Provide the [x, y] coordinate of the cell's center where the given text is located.  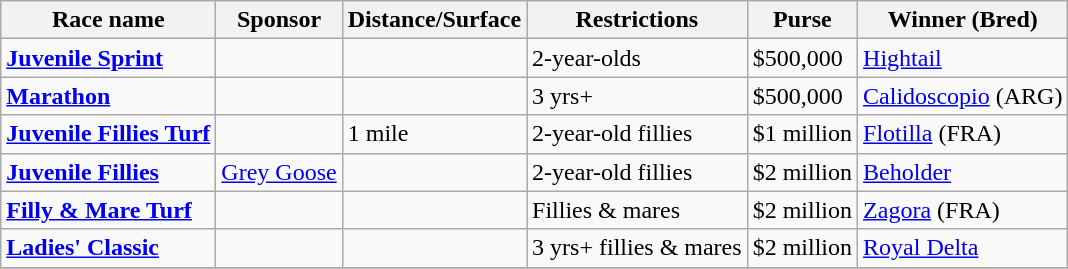
1 mile [434, 134]
2-year-olds [638, 58]
Race name [108, 20]
Juvenile Sprint [108, 58]
Calidoscopio (ARG) [963, 96]
Beholder [963, 172]
Juvenile Fillies [108, 172]
3 yrs+ fillies & mares [638, 248]
Hightail [963, 58]
Grey Goose [279, 172]
3 yrs+ [638, 96]
Royal Delta [963, 248]
Winner (Bred) [963, 20]
Ladies' Classic [108, 248]
Flotilla (FRA) [963, 134]
Purse [802, 20]
$1 million [802, 134]
Zagora (FRA) [963, 210]
Distance/Surface [434, 20]
Marathon [108, 96]
Restrictions [638, 20]
Sponsor [279, 20]
Juvenile Fillies Turf [108, 134]
Fillies & mares [638, 210]
Filly & Mare Turf [108, 210]
